Search for the cell housing the specified text and yield its (x, y) center coordinate. 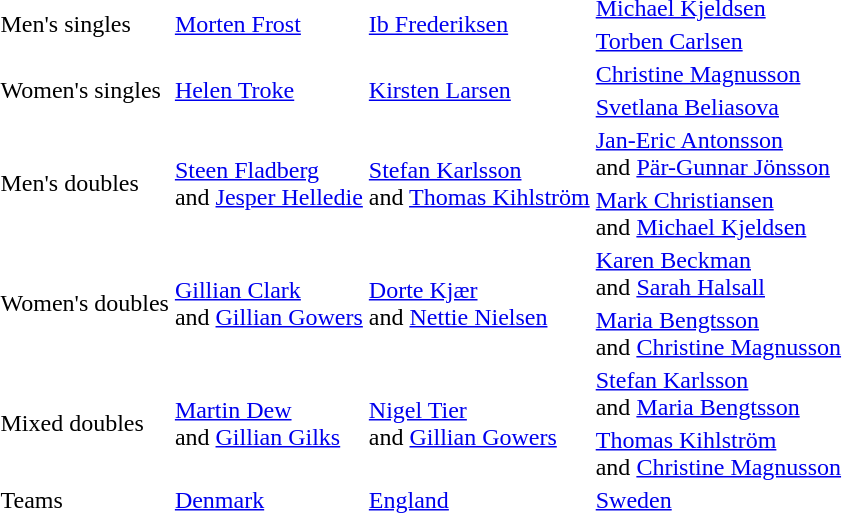
Jan-Eric Antonssonand Pär-Gunnar Jönsson (718, 154)
Steen Fladbergand Jesper Helledie (268, 184)
Gillian Clarkand Gillian Gowers (268, 304)
Martin Dewand Gillian Gilks (268, 424)
Mark Christiansenand Michael Kjeldsen (718, 214)
Kirsten Larsen (479, 90)
Christine Magnusson (718, 74)
Torben Carlsen (718, 41)
Helen Troke (268, 90)
Thomas Kihlströmand Christine Magnusson (718, 454)
Karen Beckmanand Sarah Halsall (718, 274)
Stefan Karlssonand Thomas Kihlström (479, 184)
Maria Bengtssonand Christine Magnusson (718, 334)
Nigel Tierand Gillian Gowers (479, 424)
Svetlana Beliasova (718, 107)
Dorte Kjærand Nettie Nielsen (479, 304)
Stefan Karlssonand Maria Bengtsson (718, 394)
